Identify which cell holds the provided text, then report its [X, Y] central coordinate. 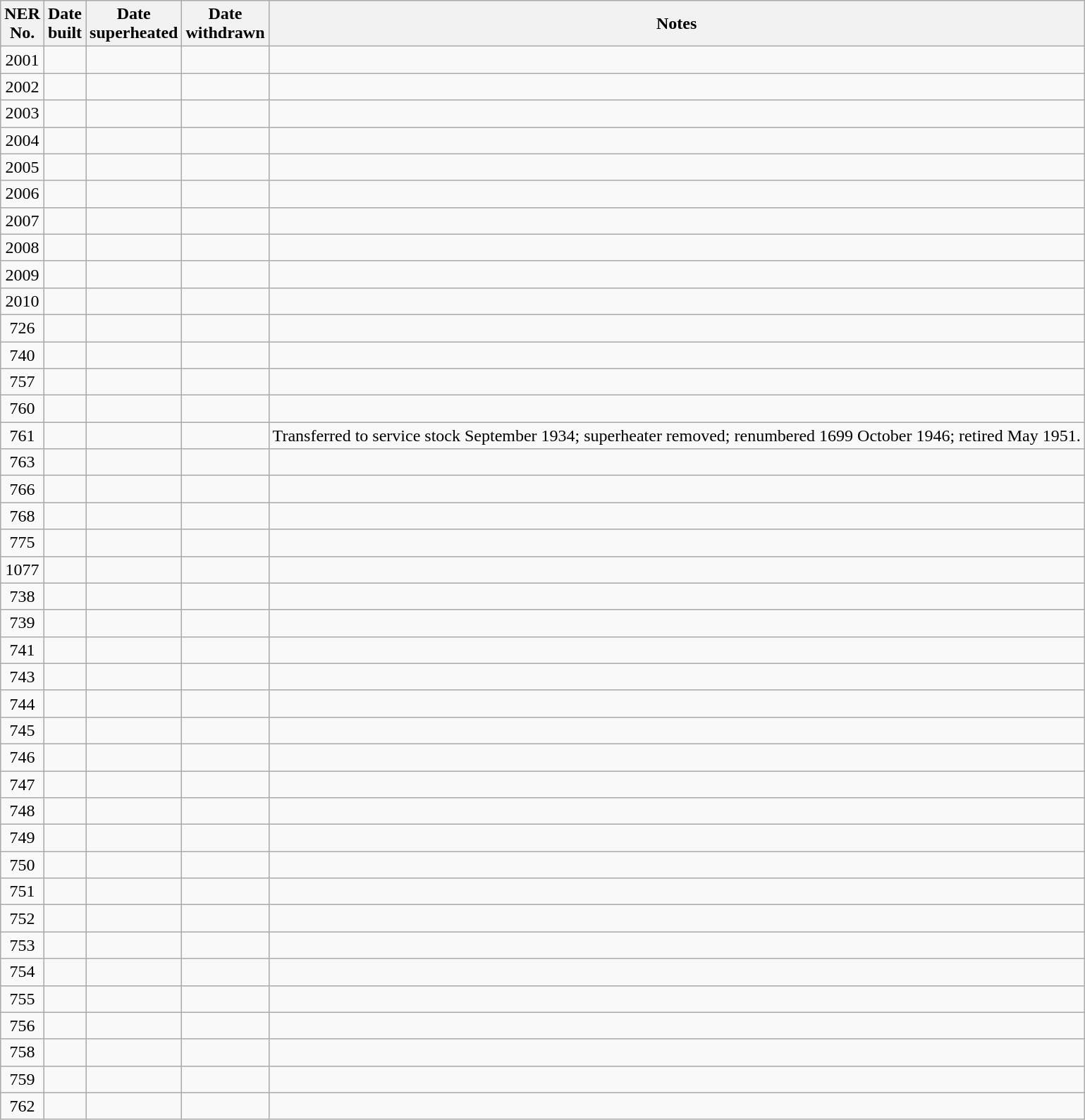
2005 [23, 167]
748 [23, 811]
754 [23, 972]
768 [23, 516]
775 [23, 543]
763 [23, 462]
1077 [23, 570]
757 [23, 382]
761 [23, 436]
766 [23, 489]
2004 [23, 140]
759 [23, 1079]
746 [23, 757]
743 [23, 677]
2003 [23, 113]
756 [23, 1026]
Datebuilt [65, 24]
740 [23, 355]
Datewithdrawn [226, 24]
741 [23, 650]
2001 [23, 60]
752 [23, 918]
Transferred to service stock September 1934; superheater removed; renumbered 1699 October 1946; retired May 1951. [677, 436]
2002 [23, 87]
744 [23, 703]
2010 [23, 301]
755 [23, 999]
751 [23, 892]
Notes [677, 24]
726 [23, 328]
739 [23, 623]
2009 [23, 274]
750 [23, 865]
NERNo. [23, 24]
762 [23, 1106]
745 [23, 730]
758 [23, 1052]
Datesuperheated [134, 24]
747 [23, 784]
738 [23, 596]
2008 [23, 247]
2006 [23, 194]
2007 [23, 221]
760 [23, 409]
749 [23, 838]
753 [23, 945]
